Scan for the cell matching the given text and deliver its [X, Y] coordinate at center. 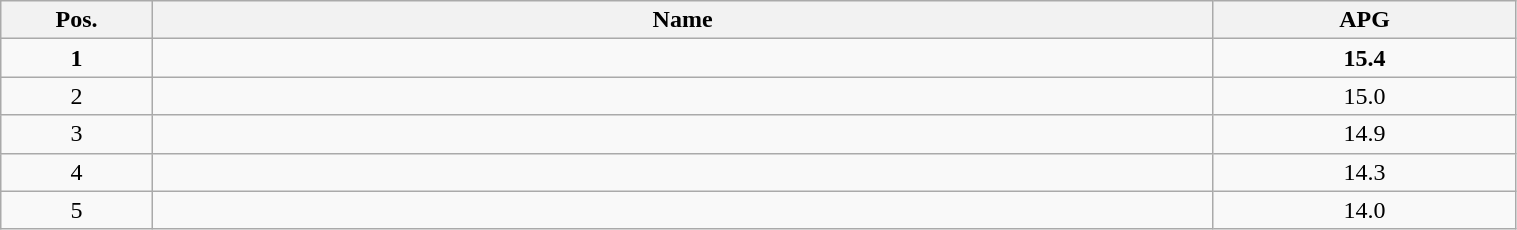
1 [77, 58]
Name [682, 20]
15.0 [1364, 96]
14.9 [1364, 134]
4 [77, 172]
14.0 [1364, 210]
Pos. [77, 20]
14.3 [1364, 172]
5 [77, 210]
3 [77, 134]
2 [77, 96]
15.4 [1364, 58]
APG [1364, 20]
